Output the [x, y] coordinate of the center of the cell containing the given text.  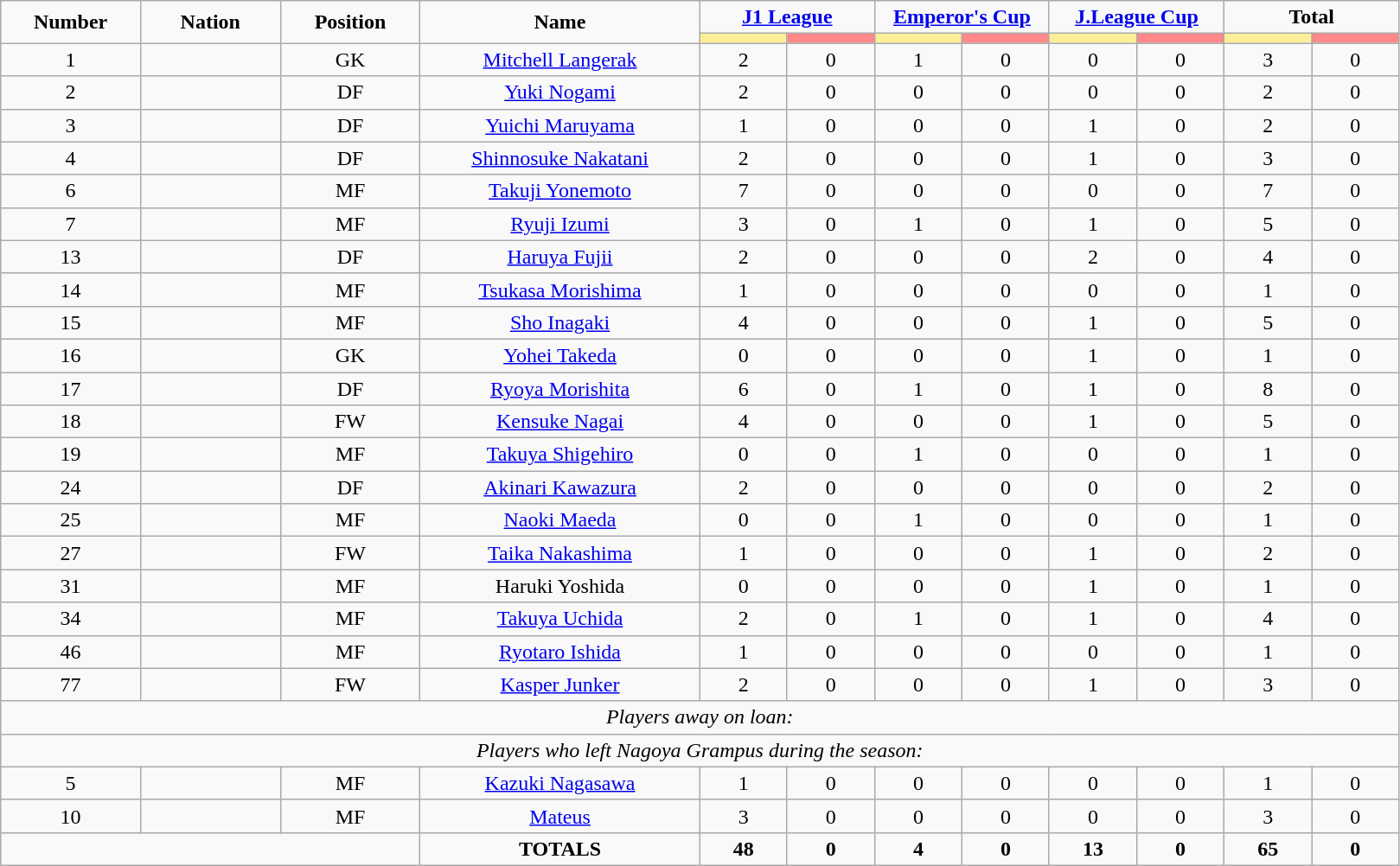
Total [1312, 17]
Naoki Maeda [560, 520]
18 [71, 422]
J.League Cup [1136, 17]
Emperor's Cup [962, 17]
17 [71, 388]
Number [71, 22]
Takuya Shigehiro [560, 455]
Haruki Yoshida [560, 586]
Mitchell Langerak [560, 60]
TOTALS [560, 849]
Yuki Nogami [560, 92]
8 [1268, 388]
Taika Nakashima [560, 553]
Shinnosuke Nakatani [560, 158]
Players who left Nagoya Grampus during the season: [700, 750]
Players away on loan: [700, 717]
14 [71, 290]
34 [71, 619]
Haruya Fujii [560, 257]
Name [560, 22]
Nation [210, 22]
77 [71, 685]
Sho Inagaki [560, 322]
10 [71, 816]
16 [71, 355]
46 [71, 652]
Ryotaro Ishida [560, 652]
Takuya Uchida [560, 619]
48 [744, 849]
24 [71, 487]
Ryoya Morishita [560, 388]
Yuichi Maruyama [560, 125]
27 [71, 553]
19 [71, 455]
Mateus [560, 816]
65 [1268, 849]
Kasper Junker [560, 685]
Ryuji Izumi [560, 224]
15 [71, 322]
Takuji Yonemoto [560, 191]
Yohei Takeda [560, 355]
Akinari Kawazura [560, 487]
25 [71, 520]
J1 League [787, 17]
Kensuke Nagai [560, 422]
Tsukasa Morishima [560, 290]
Position [350, 22]
31 [71, 586]
Kazuki Nagasawa [560, 783]
